Return [x, y] of the center of cell containing provided text 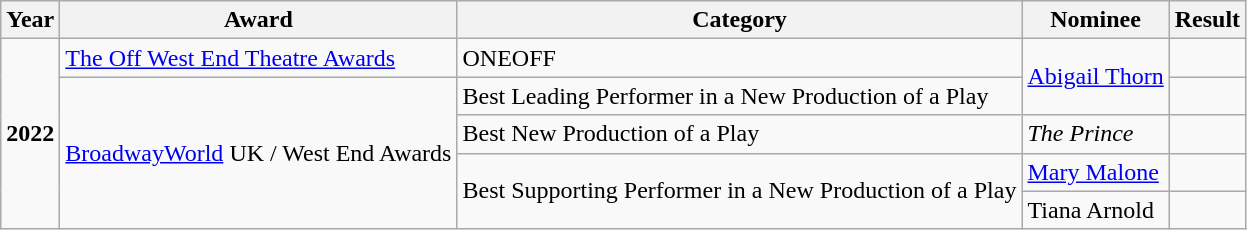
2022 [30, 134]
Abigail Thorn [1096, 77]
Tiana Arnold [1096, 210]
Category [740, 20]
Award [258, 20]
Nominee [1096, 20]
Best Supporting Performer in a New Production of a Play [740, 191]
Year [30, 20]
Best New Production of a Play [740, 134]
Best Leading Performer in a New Production of a Play [740, 96]
Result [1207, 20]
Mary Malone [1096, 172]
BroadwayWorld UK / West End Awards [258, 153]
ONEOFF [740, 58]
The Prince [1096, 134]
The Off West End Theatre Awards [258, 58]
